Provide the [x, y] coordinate of the cell's center where the given text is located.  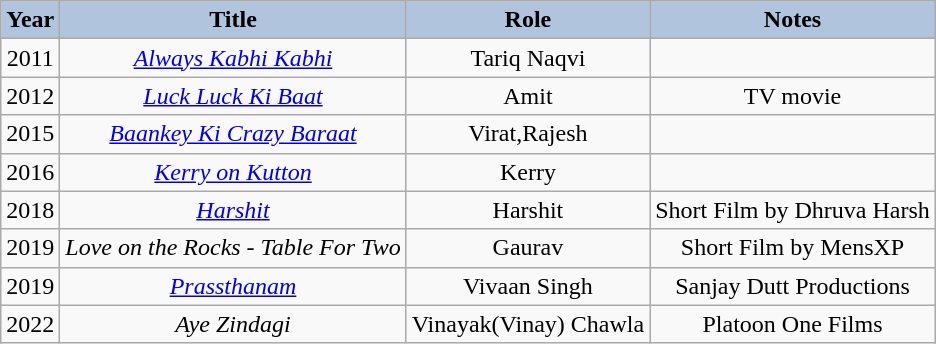
Love on the Rocks - Table For Two [233, 248]
Notes [793, 20]
Short Film by MensXP [793, 248]
Vinayak(Vinay) Chawla [528, 324]
Gaurav [528, 248]
Vivaan Singh [528, 286]
Luck Luck Ki Baat [233, 96]
Short Film by Dhruva Harsh [793, 210]
2011 [30, 58]
Aye Zindagi [233, 324]
2022 [30, 324]
Kerry [528, 172]
Year [30, 20]
Role [528, 20]
Kerry on Kutton [233, 172]
TV movie [793, 96]
Amit [528, 96]
Baankey Ki Crazy Baraat [233, 134]
2018 [30, 210]
Always Kabhi Kabhi [233, 58]
2016 [30, 172]
Prassthanam [233, 286]
Platoon One Films [793, 324]
Tariq Naqvi [528, 58]
Virat,Rajesh [528, 134]
Title [233, 20]
2015 [30, 134]
Sanjay Dutt Productions [793, 286]
2012 [30, 96]
